Output the (X, Y) coordinate of the center of the cell containing the given text.  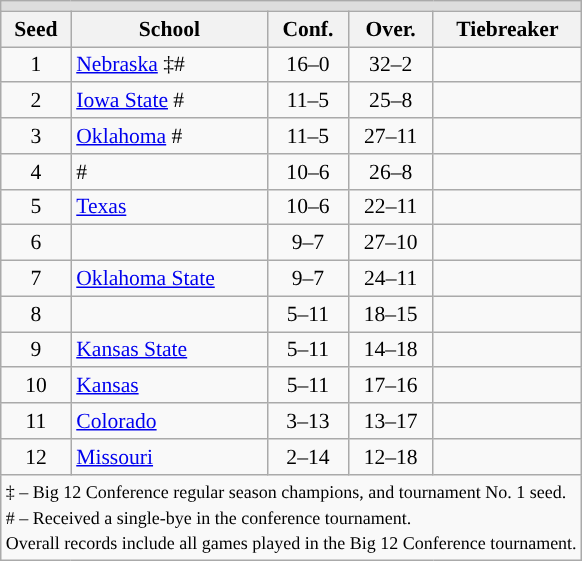
32–2 (390, 65)
11 (36, 421)
Colorado (169, 421)
6 (36, 243)
4 (36, 172)
24–11 (390, 279)
12 (36, 457)
# (169, 172)
14–18 (390, 350)
Conf. (308, 29)
16–0 (308, 65)
8 (36, 314)
27–10 (390, 243)
22–11 (390, 207)
Texas (169, 207)
Seed (36, 29)
7 (36, 279)
27–11 (390, 136)
17–16 (390, 386)
3 (36, 136)
2 (36, 101)
13–17 (390, 421)
School (169, 29)
2–14 (308, 457)
Over. (390, 29)
Iowa State # (169, 101)
5 (36, 207)
Kansas (169, 386)
25–8 (390, 101)
9 (36, 350)
18–15 (390, 314)
Kansas State (169, 350)
Oklahoma # (169, 136)
Missouri (169, 457)
10 (36, 386)
Oklahoma State (169, 279)
12–18 (390, 457)
3–13 (308, 421)
26–8 (390, 172)
Tiebreaker (508, 29)
1 (36, 65)
Nebraska ‡# (169, 65)
